Locate the cell with the specified text and output its [x, y] center coordinate. 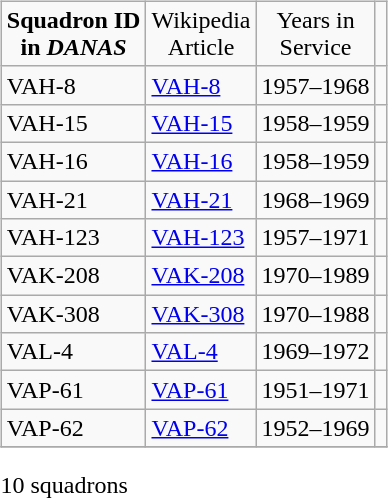
1957–1971 [316, 238]
1970–1988 [316, 314]
1968–1969 [316, 199]
WikipediaArticle [201, 34]
1969–1972 [316, 352]
Years inService [316, 34]
1952–1969 [316, 428]
1970–1989 [316, 276]
1957–1968 [316, 85]
Squadron IDin DANAS [74, 34]
1951–1971 [316, 390]
